Pinpoint the cell where the given text exists, returning its [x, y] midpoint coordinate. 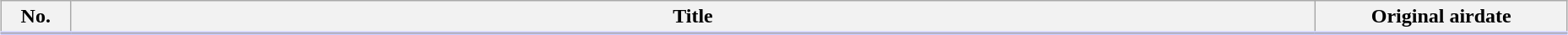
No. [35, 17]
Title [693, 17]
Original airdate [1441, 17]
